Pinpoint the cell where the given text exists, returning its (X, Y) midpoint coordinate. 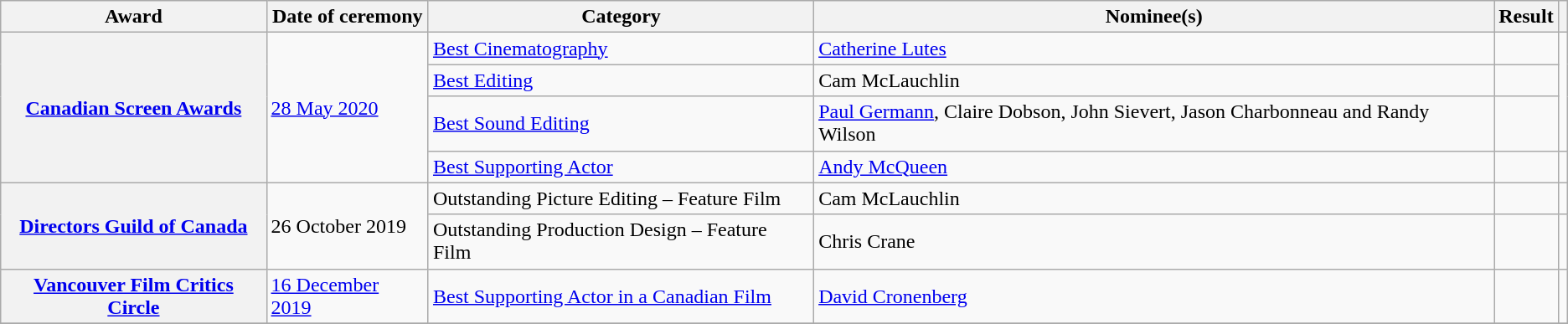
Canadian Screen Awards (134, 107)
Category (621, 17)
Nominee(s) (1154, 17)
Catherine Lutes (1154, 49)
Paul Germann, Claire Dobson, John Sievert, Jason Charbonneau and Randy Wilson (1154, 124)
Best Supporting Actor in a Canadian Film (621, 296)
David Cronenberg (1154, 296)
Andy McQueen (1154, 167)
Best Cinematography (621, 49)
26 October 2019 (347, 226)
16 December 2019 (347, 296)
Outstanding Picture Editing – Feature Film (621, 198)
Result (1526, 17)
Best Supporting Actor (621, 167)
Best Sound Editing (621, 124)
Directors Guild of Canada (134, 226)
Award (134, 17)
Date of ceremony (347, 17)
Best Editing (621, 80)
Outstanding Production Design – Feature Film (621, 241)
Vancouver Film Critics Circle (134, 296)
28 May 2020 (347, 107)
Chris Crane (1154, 241)
